Find where the given text appears and provide that cell's center as (X, Y) coordinate. 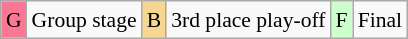
B (154, 20)
Group stage (84, 20)
F (341, 20)
3rd place play-off (248, 20)
Final (380, 20)
G (14, 20)
